Extract the [x, y] coordinate from the center of the cell holding the provided text.  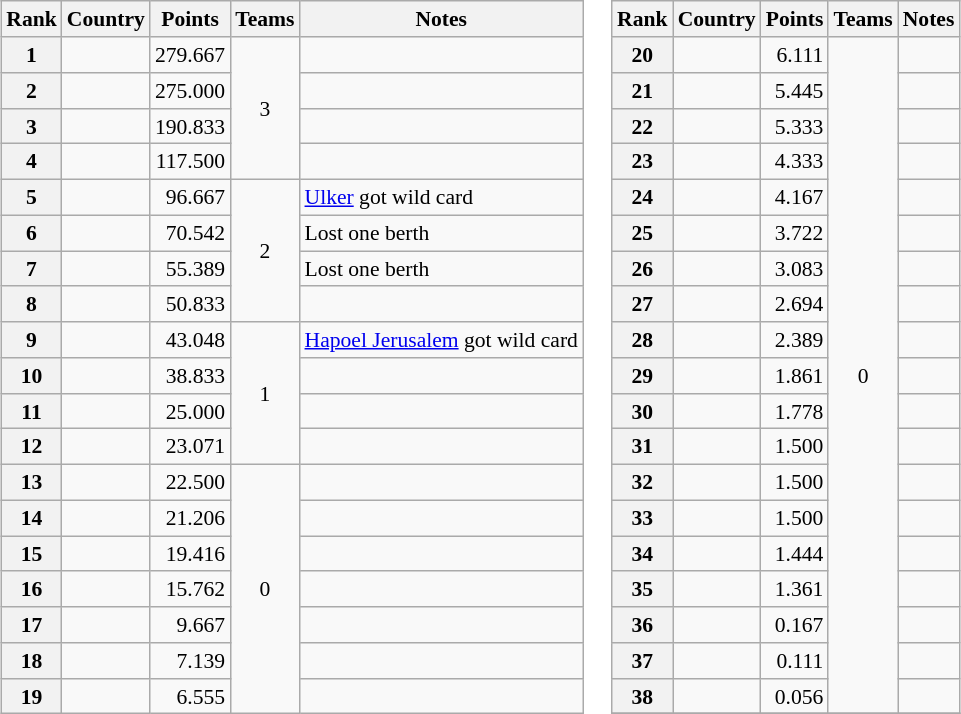
2.694 [795, 304]
16 [32, 589]
19 [32, 696]
96.667 [190, 197]
23.071 [190, 447]
43.048 [190, 340]
Ulker got wild card [440, 197]
5 [32, 197]
21.206 [190, 518]
22.500 [190, 482]
4 [32, 162]
15.762 [190, 589]
35 [642, 589]
6 [32, 233]
55.389 [190, 269]
7.139 [190, 661]
3.722 [795, 233]
11 [32, 411]
6.111 [795, 55]
5.445 [795, 91]
1.778 [795, 411]
4.333 [795, 162]
31 [642, 447]
32 [642, 482]
27 [642, 304]
3.083 [795, 269]
Hapoel Jerusalem got wild card [440, 340]
190.833 [190, 126]
117.500 [190, 162]
70.542 [190, 233]
279.667 [190, 55]
25 [642, 233]
12 [32, 447]
26 [642, 269]
50.833 [190, 304]
23 [642, 162]
13 [32, 482]
4.167 [795, 197]
7 [32, 269]
17 [32, 625]
20 [642, 55]
1.361 [795, 589]
8 [32, 304]
0.111 [795, 661]
0.167 [795, 625]
36 [642, 625]
18 [32, 661]
30 [642, 411]
38 [642, 696]
33 [642, 518]
29 [642, 376]
2.389 [795, 340]
21 [642, 91]
28 [642, 340]
19.416 [190, 554]
37 [642, 661]
22 [642, 126]
5.333 [795, 126]
10 [32, 376]
15 [32, 554]
34 [642, 554]
14 [32, 518]
24 [642, 197]
0.056 [795, 696]
9.667 [190, 625]
275.000 [190, 91]
6.555 [190, 696]
1.861 [795, 376]
1.444 [795, 554]
9 [32, 340]
38.833 [190, 376]
25.000 [190, 411]
